Detect which cell encompasses the target text, then output its (x, y) center coordinate. 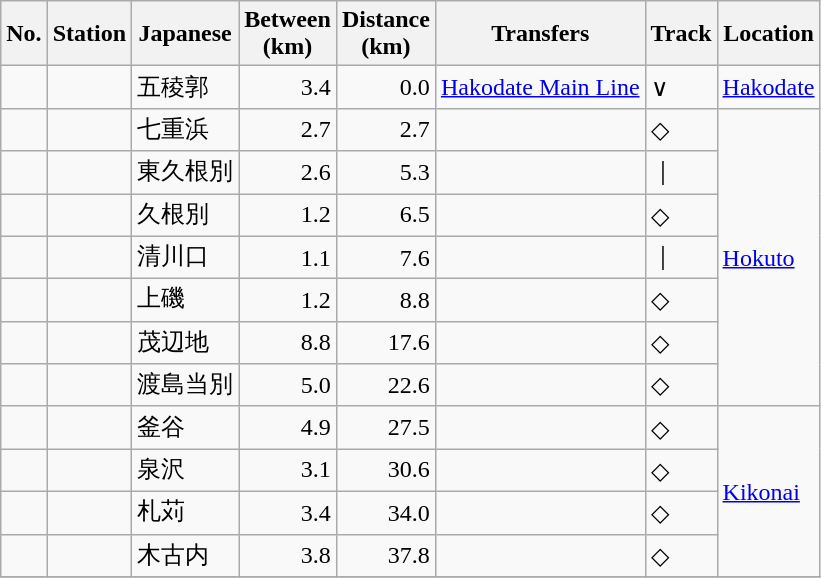
Hakodate (768, 88)
Station (89, 34)
東久根別 (186, 172)
Hakodate Main Line (540, 88)
Distance (km) (386, 34)
22.6 (386, 386)
7.6 (386, 258)
4.9 (288, 428)
釜谷 (186, 428)
3.8 (288, 556)
30.6 (386, 470)
34.0 (386, 512)
Track (681, 34)
Location (768, 34)
5.3 (386, 172)
清川口 (186, 258)
札苅 (186, 512)
渡島当別 (186, 386)
No. (24, 34)
1.1 (288, 258)
Transfers (540, 34)
2.6 (288, 172)
37.8 (386, 556)
5.0 (288, 386)
Between (km) (288, 34)
17.6 (386, 342)
0.0 (386, 88)
七重浜 (186, 130)
茂辺地 (186, 342)
久根別 (186, 216)
Hokuto (768, 257)
泉沢 (186, 470)
27.5 (386, 428)
木古内 (186, 556)
五稜郭 (186, 88)
∨ (681, 88)
3.1 (288, 470)
Kikonai (768, 491)
6.5 (386, 216)
上磯 (186, 300)
Japanese (186, 34)
